Determine the (x, y) coordinate at the center of the cell enclosing the given text.  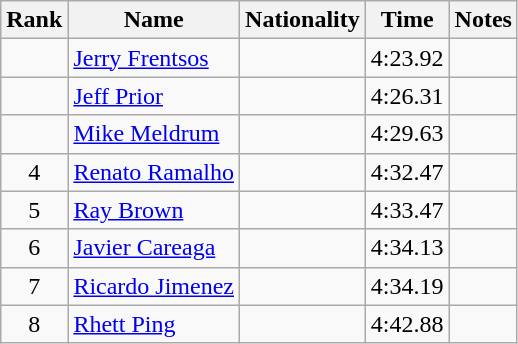
Mike Meldrum (154, 134)
4:34.19 (407, 286)
4:23.92 (407, 58)
Ricardo Jimenez (154, 286)
4:34.13 (407, 248)
Jerry Frentsos (154, 58)
6 (34, 248)
Time (407, 20)
Ray Brown (154, 210)
5 (34, 210)
4:26.31 (407, 96)
8 (34, 324)
Rhett Ping (154, 324)
Name (154, 20)
7 (34, 286)
Renato Ramalho (154, 172)
4:29.63 (407, 134)
Javier Careaga (154, 248)
Nationality (303, 20)
4:42.88 (407, 324)
Jeff Prior (154, 96)
4 (34, 172)
Notes (483, 20)
4:33.47 (407, 210)
Rank (34, 20)
4:32.47 (407, 172)
